Detect which cell encompasses the target text, then output its [x, y] center coordinate. 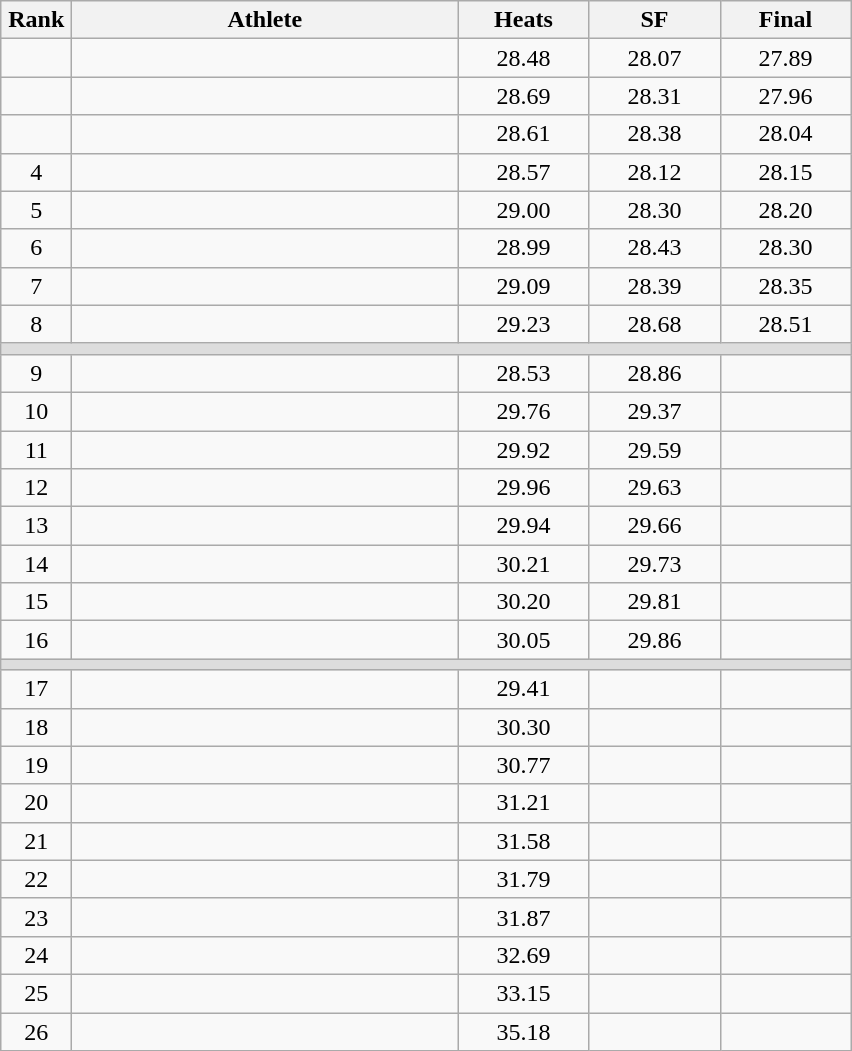
Rank [36, 20]
10 [36, 411]
Athlete [265, 20]
30.30 [524, 727]
29.94 [524, 526]
31.87 [524, 917]
12 [36, 488]
27.89 [786, 58]
28.04 [786, 134]
28.61 [524, 134]
29.59 [654, 449]
26 [36, 1031]
28.39 [654, 286]
28.12 [654, 172]
35.18 [524, 1031]
28.35 [786, 286]
21 [36, 841]
29.76 [524, 411]
29.00 [524, 210]
31.79 [524, 879]
24 [36, 955]
20 [36, 803]
29.09 [524, 286]
30.20 [524, 602]
28.43 [654, 248]
29.92 [524, 449]
29.73 [654, 564]
31.58 [524, 841]
28.15 [786, 172]
8 [36, 324]
31.21 [524, 803]
30.05 [524, 640]
28.69 [524, 96]
Final [786, 20]
9 [36, 373]
16 [36, 640]
4 [36, 172]
28.48 [524, 58]
29.81 [654, 602]
33.15 [524, 993]
22 [36, 879]
32.69 [524, 955]
28.86 [654, 373]
23 [36, 917]
28.99 [524, 248]
29.23 [524, 324]
30.77 [524, 765]
19 [36, 765]
28.53 [524, 373]
15 [36, 602]
29.66 [654, 526]
29.96 [524, 488]
6 [36, 248]
SF [654, 20]
27.96 [786, 96]
29.37 [654, 411]
28.38 [654, 134]
Heats [524, 20]
7 [36, 286]
28.57 [524, 172]
29.41 [524, 689]
30.21 [524, 564]
28.68 [654, 324]
5 [36, 210]
25 [36, 993]
18 [36, 727]
14 [36, 564]
28.07 [654, 58]
28.31 [654, 96]
28.51 [786, 324]
29.86 [654, 640]
17 [36, 689]
29.63 [654, 488]
28.20 [786, 210]
11 [36, 449]
13 [36, 526]
